For the text-containing cell, return its midpoint in (X, Y) coordinate format. 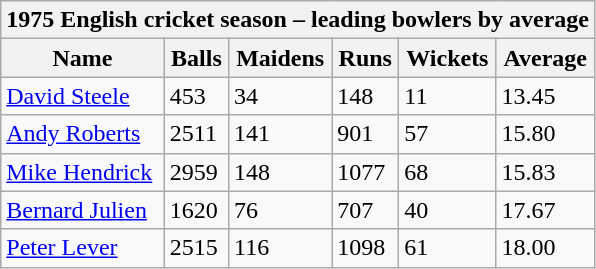
15.83 (546, 172)
1077 (366, 172)
57 (448, 134)
13.45 (546, 96)
Peter Lever (83, 248)
Balls (196, 58)
David Steele (83, 96)
61 (448, 248)
1975 English cricket season – leading bowlers by average (298, 20)
2959 (196, 172)
34 (280, 96)
2515 (196, 248)
2511 (196, 134)
Runs (366, 58)
901 (366, 134)
76 (280, 210)
116 (280, 248)
11 (448, 96)
1098 (366, 248)
15.80 (546, 134)
40 (448, 210)
Average (546, 58)
68 (448, 172)
Mike Hendrick (83, 172)
Name (83, 58)
Wickets (448, 58)
Maidens (280, 58)
18.00 (546, 248)
Andy Roberts (83, 134)
17.67 (546, 210)
1620 (196, 210)
453 (196, 96)
Bernard Julien (83, 210)
141 (280, 134)
707 (366, 210)
